Identify which cell holds the provided text, then report its (X, Y) central coordinate. 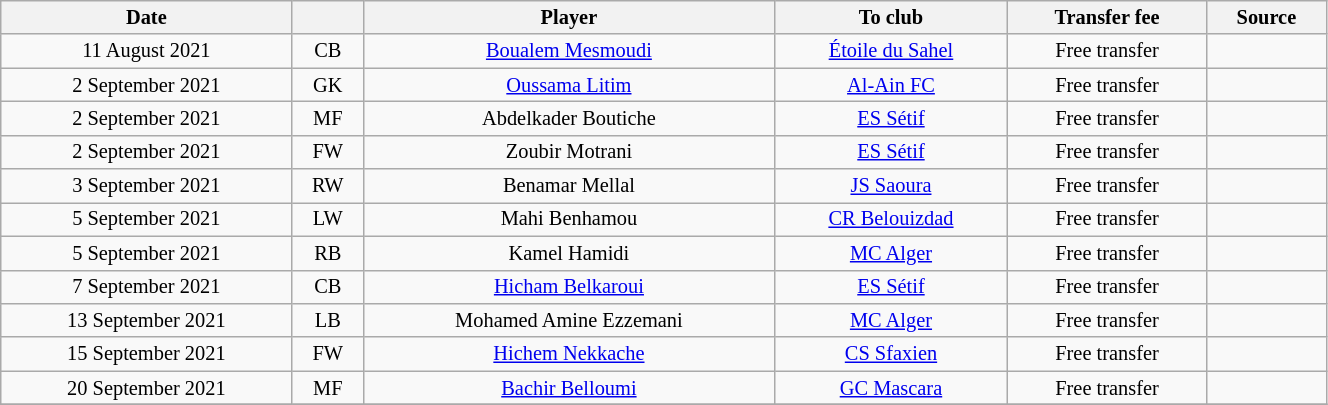
11 August 2021 (146, 51)
7 September 2021 (146, 287)
Oussama Litim (570, 85)
Source (1266, 17)
Hicham Belkaroui (570, 287)
Abdelkader Boutiche (570, 118)
15 September 2021 (146, 354)
13 September 2021 (146, 320)
GC Mascara (890, 388)
Mahi Benhamou (570, 219)
Benamar Mellal (570, 186)
Bachir Belloumi (570, 388)
Boualem Mesmoudi (570, 51)
Player (570, 17)
JS Saoura (890, 186)
RB (328, 253)
Date (146, 17)
Kamel Hamidi (570, 253)
Zoubir Motrani (570, 152)
GK (328, 85)
CS Sfaxien (890, 354)
LB (328, 320)
20 September 2021 (146, 388)
Hichem Nekkache (570, 354)
3 September 2021 (146, 186)
RW (328, 186)
Mohamed Amine Ezzemani (570, 320)
Al-Ain FC (890, 85)
To club (890, 17)
CR Belouizdad (890, 219)
Transfer fee (1108, 17)
LW (328, 219)
Étoile du Sahel (890, 51)
